Locate the cell with the specified text and output its [x, y] center coordinate. 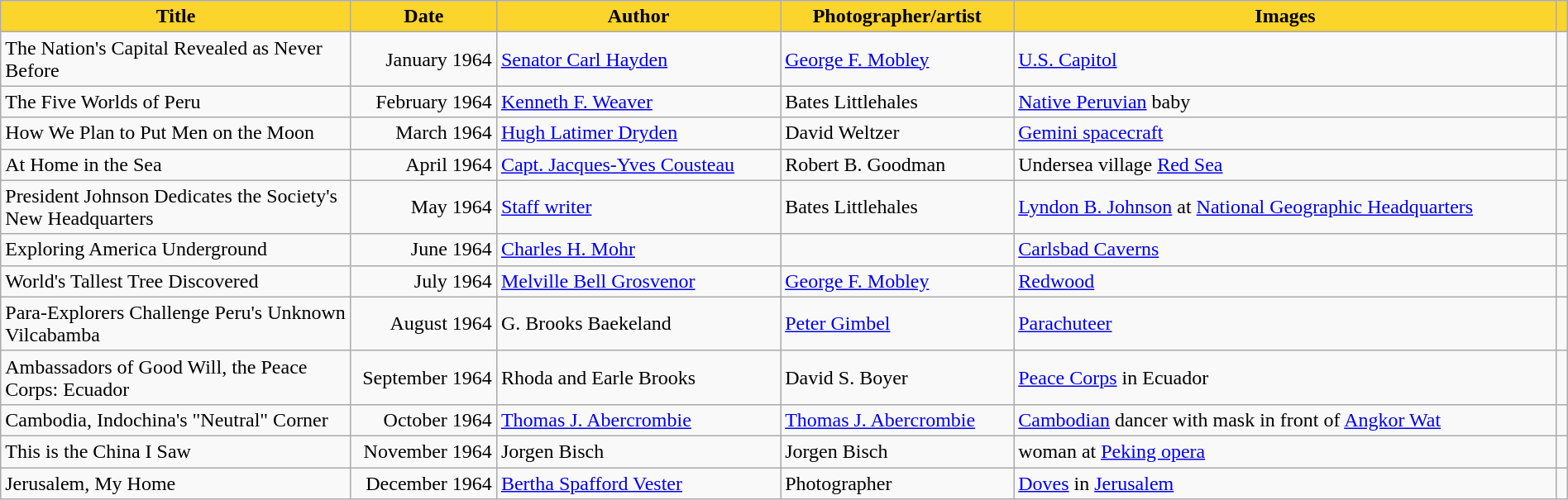
Jerusalem, My Home [176, 483]
May 1964 [423, 207]
October 1964 [423, 420]
The Five Worlds of Peru [176, 102]
Rhoda and Earle Brooks [638, 377]
U.S. Capitol [1285, 60]
Gemini spacecraft [1285, 133]
At Home in the Sea [176, 164]
Author [638, 17]
Native Peruvian baby [1285, 102]
How We Plan to Put Men on the Moon [176, 133]
Staff writer [638, 207]
Title [176, 17]
June 1964 [423, 250]
August 1964 [423, 324]
January 1964 [423, 60]
Exploring America Underground [176, 250]
Hugh Latimer Dryden [638, 133]
November 1964 [423, 451]
Images [1285, 17]
Undersea village Red Sea [1285, 164]
Robert B. Goodman [897, 164]
G. Brooks Baekeland [638, 324]
Ambassadors of Good Will, the Peace Corps: Ecuador [176, 377]
Capt. Jacques-Yves Cousteau [638, 164]
Photographer [897, 483]
December 1964 [423, 483]
February 1964 [423, 102]
Redwood [1285, 281]
Peace Corps in Ecuador [1285, 377]
Lyndon B. Johnson at National Geographic Headquarters [1285, 207]
David S. Boyer [897, 377]
Parachuteer [1285, 324]
David Weltzer [897, 133]
March 1964 [423, 133]
President Johnson Dedicates the Society's New Headquarters [176, 207]
Carlsbad Caverns [1285, 250]
The Nation's Capital Revealed as Never Before [176, 60]
Para-Explorers Challenge Peru's Unknown Vilcabamba [176, 324]
Cambodian dancer with mask in front of Angkor Wat [1285, 420]
World's Tallest Tree Discovered [176, 281]
Date [423, 17]
July 1964 [423, 281]
Cambodia, Indochina's "Neutral" Corner [176, 420]
Bertha Spafford Vester [638, 483]
This is the China I Saw [176, 451]
Kenneth F. Weaver [638, 102]
Charles H. Mohr [638, 250]
April 1964 [423, 164]
Peter Gimbel [897, 324]
Photographer/artist [897, 17]
Senator Carl Hayden [638, 60]
Melville Bell Grosvenor [638, 281]
Doves in Jerusalem [1285, 483]
woman at Peking opera [1285, 451]
September 1964 [423, 377]
